Return the (x, y) coordinate for the center point of the cell that contains the specified text.  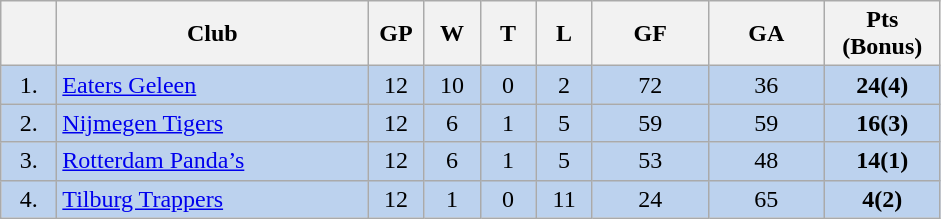
16(3) (882, 123)
3. (29, 161)
53 (650, 161)
Tilburg Trappers (212, 199)
2 (564, 85)
4. (29, 199)
L (564, 34)
Eaters Geleen (212, 85)
Pts (Bonus) (882, 34)
10 (452, 85)
2. (29, 123)
W (452, 34)
48 (766, 161)
Nijmegen Tigers (212, 123)
GA (766, 34)
4(2) (882, 199)
T (508, 34)
11 (564, 199)
GP (396, 34)
36 (766, 85)
Club (212, 34)
72 (650, 85)
24 (650, 199)
Rotterdam Panda’s (212, 161)
24(4) (882, 85)
1. (29, 85)
65 (766, 199)
GF (650, 34)
14(1) (882, 161)
